Output the [X, Y] coordinate of the center of the cell containing the given text.  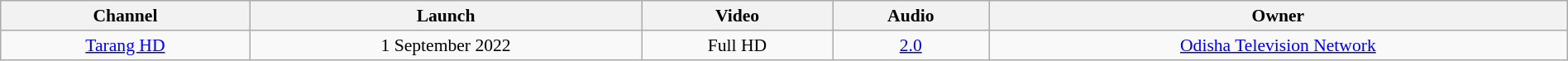
Channel [126, 16]
Odisha Television Network [1279, 45]
Full HD [738, 45]
Tarang HD [126, 45]
Audio [911, 16]
Owner [1279, 16]
1 September 2022 [446, 45]
2.0 [911, 45]
Video [738, 16]
Launch [446, 16]
